Scan for the cell matching the given text and deliver its (x, y) coordinate at center. 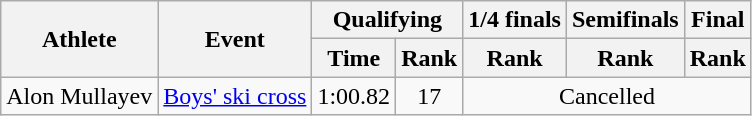
1:00.82 (354, 96)
Athlete (80, 39)
Time (354, 58)
Qualifying (388, 20)
Semifinals (625, 20)
17 (430, 96)
Cancelled (608, 96)
Alon Mullayev (80, 96)
Boys' ski cross (235, 96)
Event (235, 39)
1/4 finals (515, 20)
Final (718, 20)
